Scan for the cell matching the given text and deliver its (x, y) coordinate at center. 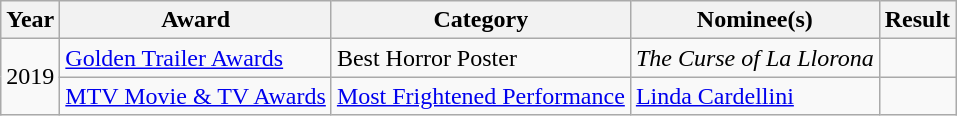
Result (917, 20)
Award (196, 20)
MTV Movie & TV Awards (196, 96)
The Curse of La Llorona (754, 58)
Nominee(s) (754, 20)
Linda Cardellini (754, 96)
Best Horror Poster (480, 58)
Year (30, 20)
Most Frightened Performance (480, 96)
Golden Trailer Awards (196, 58)
Category (480, 20)
2019 (30, 77)
